Scan for the cell matching the given text and deliver its [x, y] coordinate at center. 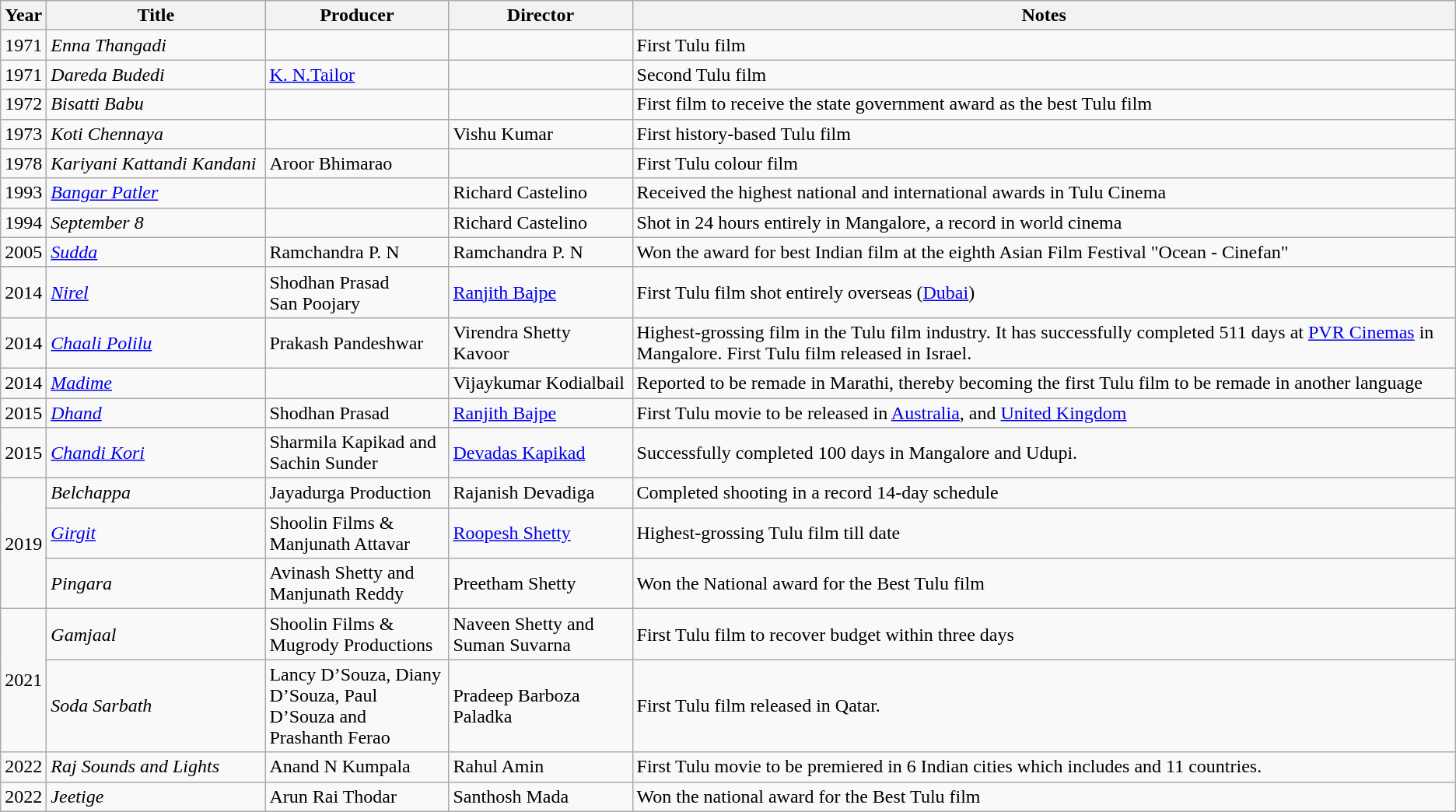
Madime [156, 383]
Chandi Kori [156, 453]
Lancy D’Souza, Diany D’Souza, Paul D’Souza and Prashanth Ferao [357, 706]
Prakash Pandeshwar [357, 342]
Second Tulu film [1044, 75]
First Tulu film released in Qatar. [1044, 706]
Virendra Shetty Kavoor [541, 342]
Nirel [156, 292]
First film to receive the state government award as the best Tulu film [1044, 104]
1972 [23, 104]
Notes [1044, 16]
Jayadurga Production [357, 493]
Dareda Budedi [156, 75]
First Tulu film [1044, 45]
Received the highest national and international awards in Tulu Cinema [1044, 193]
Soda Sarbath [156, 706]
First Tulu colour film [1044, 163]
Chaali Polilu [156, 342]
Aroor Bhimarao [357, 163]
Sudda [156, 252]
Roopesh Shetty [541, 534]
Pradeep Barboza Paladka [541, 706]
Shodhan Prasad [357, 413]
Bisatti Babu [156, 104]
1978 [23, 163]
2019 [23, 544]
Vijaykumar Kodialbail [541, 383]
Kariyani Kattandi Kandani [156, 163]
Shoolin Films & Mugrody Productions [357, 635]
First Tulu movie to be premiered in 6 Indian cities which includes and 11 countries. [1044, 767]
Completed shooting in a record 14-day schedule [1044, 493]
Gamjaal [156, 635]
2005 [23, 252]
1973 [23, 134]
Title [156, 16]
Avinash Shetty and Manjunath Reddy [357, 583]
Devadas Kapikad [541, 453]
Dhand [156, 413]
Raj Sounds and Lights [156, 767]
First Tulu film shot entirely overseas (Dubai) [1044, 292]
Shodhan PrasadSan Poojary [357, 292]
K. N.Tailor [357, 75]
Director [541, 16]
Successfully completed 100 days in Mangalore and Udupi. [1044, 453]
Reported to be remade in Marathi, thereby becoming the first Tulu film to be remade in another language [1044, 383]
Rahul Amin [541, 767]
Rajanish Devadiga [541, 493]
Santhosh Mada [541, 796]
Belchappa [156, 493]
Won the National award for the Best Tulu film [1044, 583]
Preetham Shetty [541, 583]
Highest-grossing Tulu film till date [1044, 534]
Jeetige [156, 796]
First Tulu film to recover budget within three days [1044, 635]
September 8 [156, 222]
Girgit [156, 534]
1994 [23, 222]
Won the national award for the Best Tulu film [1044, 796]
First Tulu movie to be released in Australia, and United Kingdom [1044, 413]
Sharmila Kapikad and Sachin Sunder [357, 453]
1993 [23, 193]
Arun Rai Thodar [357, 796]
Enna Thangadi [156, 45]
2021 [23, 681]
Naveen Shetty and Suman Suvarna [541, 635]
Bangar Patler [156, 193]
Year [23, 16]
Anand N Kumpala [357, 767]
First history-based Tulu film [1044, 134]
Pingara [156, 583]
Shoolin Films & Manjunath Attavar [357, 534]
Shot in 24 hours entirely in Mangalore, a record in world cinema [1044, 222]
Koti Chennaya [156, 134]
Vishu Kumar [541, 134]
Won the award for best Indian film at the eighth Asian Film Festival "Ocean - Cinefan" [1044, 252]
Producer [357, 16]
